Detect which cell encompasses the target text, then output its [X, Y] center coordinate. 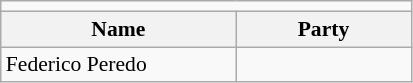
Federico Peredo [118, 65]
Party [324, 29]
Name [118, 29]
